Capture the cell that displays the provided text and extract its [x, y] central coordinate. 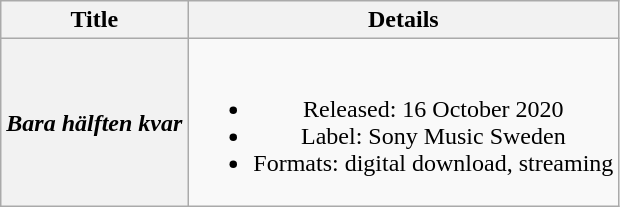
Details [404, 20]
Bara hälften kvar [94, 122]
Title [94, 20]
Released: 16 October 2020Label: Sony Music SwedenFormats: digital download, streaming [404, 122]
